Return the [x, y] coordinate for the center point of the cell that contains the specified text.  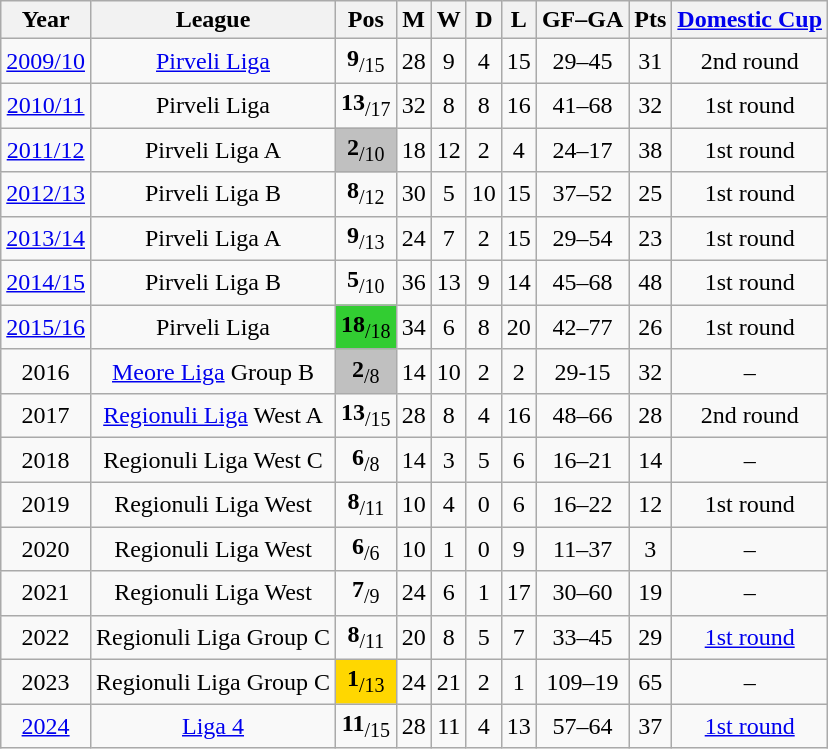
45–68 [582, 283]
2012/13 [46, 194]
42–77 [582, 327]
25 [650, 194]
Year [46, 20]
2011/12 [46, 150]
37–52 [582, 194]
2022 [46, 637]
65 [650, 682]
36 [414, 283]
11–37 [582, 549]
13/15 [366, 416]
16–21 [582, 460]
2015/16 [46, 327]
29 [650, 637]
16–22 [582, 504]
13/17 [366, 105]
6/8 [366, 460]
23 [650, 238]
34 [414, 327]
9/15 [366, 61]
30–60 [582, 593]
2023 [46, 682]
11/15 [366, 726]
Meore Liga Group B [212, 371]
Regionuli Liga West A [212, 416]
29-15 [582, 371]
2013/14 [46, 238]
GF–GA [582, 20]
26 [650, 327]
17 [518, 593]
5/10 [366, 283]
21 [448, 682]
24–17 [582, 150]
M [414, 20]
18/18 [366, 327]
9/13 [366, 238]
Domestic Cup [750, 20]
30 [414, 194]
11 [448, 726]
2024 [46, 726]
League [212, 20]
D [484, 20]
57–64 [582, 726]
2/10 [366, 150]
2021 [46, 593]
48 [650, 283]
1/13 [366, 682]
L [518, 20]
2020 [46, 549]
Liga 4 [212, 726]
19 [650, 593]
2010/11 [46, 105]
29–54 [582, 238]
2009/10 [46, 61]
2018 [46, 460]
Pts [650, 20]
2017 [46, 416]
109–19 [582, 682]
29–45 [582, 61]
41–68 [582, 105]
2014/15 [46, 283]
38 [650, 150]
8/12 [366, 194]
W [448, 20]
2/8 [366, 371]
37 [650, 726]
Pos [366, 20]
7/9 [366, 593]
6/6 [366, 549]
2019 [46, 504]
33–45 [582, 637]
2016 [46, 371]
48–66 [582, 416]
Regionuli Liga West C [212, 460]
18 [414, 150]
31 [650, 61]
